Scan for the cell matching the given text and deliver its [x, y] coordinate at center. 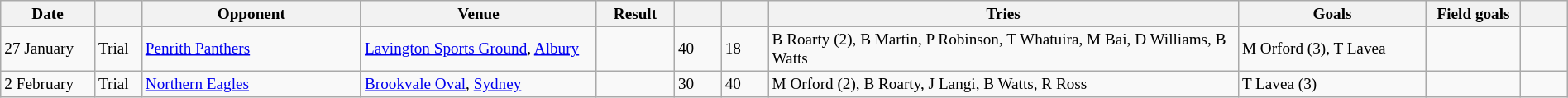
Northern Eagles [251, 84]
Opponent [251, 14]
2 February [48, 84]
18 [744, 49]
30 [698, 84]
Brookvale Oval, Sydney [478, 84]
B Roarty (2), B Martin, P Robinson, T Whatuira, M Bai, D Williams, B Watts [1003, 49]
Goals [1331, 14]
Venue [478, 14]
T Lavea (3) [1331, 84]
Result [635, 14]
Tries [1003, 14]
Date [48, 14]
27 January [48, 49]
Penrith Panthers [251, 49]
Lavington Sports Ground, Albury [478, 49]
M Orford (3), T Lavea [1331, 49]
M Orford (2), B Roarty, J Langi, B Watts, R Ross [1003, 84]
Field goals [1474, 14]
